Scan for the cell matching the given text and deliver its [x, y] coordinate at center. 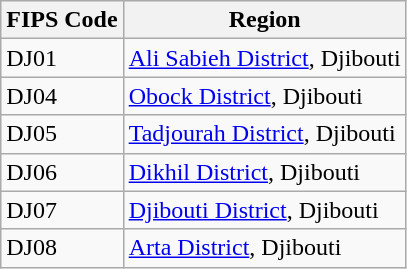
DJ08 [62, 248]
DJ06 [62, 172]
Djibouti District, Djibouti [264, 210]
DJ01 [62, 58]
DJ04 [62, 96]
Tadjourah District, Djibouti [264, 134]
DJ05 [62, 134]
Region [264, 20]
Obock District, Djibouti [264, 96]
FIPS Code [62, 20]
Arta District, Djibouti [264, 248]
Ali Sabieh District, Djibouti [264, 58]
DJ07 [62, 210]
Dikhil District, Djibouti [264, 172]
